Locate the cell with the specified text and output its [x, y] center coordinate. 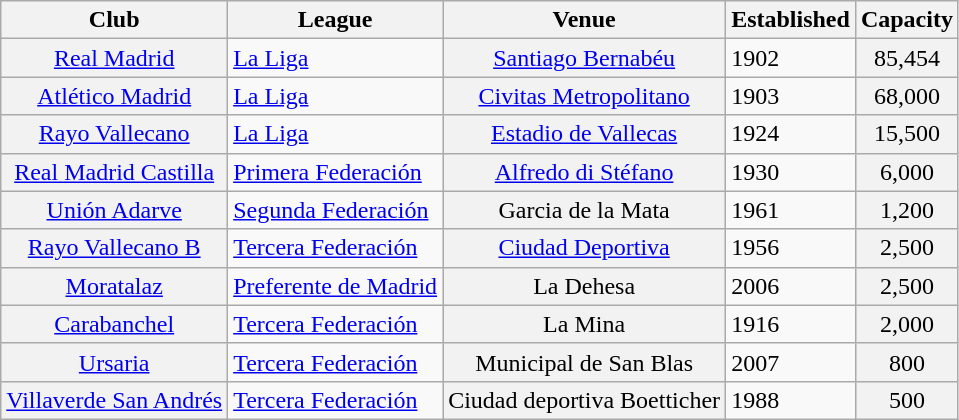
1,200 [906, 210]
1956 [791, 248]
Ciudad Deportiva [584, 248]
Capacity [906, 20]
500 [906, 400]
Rayo Vallecano [114, 134]
Garcia de la Mata [584, 210]
1961 [791, 210]
League [336, 20]
Club [114, 20]
Estadio de Vallecas [584, 134]
1924 [791, 134]
68,000 [906, 96]
Established [791, 20]
Ursaria [114, 362]
Atlético Madrid [114, 96]
2,000 [906, 324]
Ciudad deportiva Boetticher [584, 400]
2007 [791, 362]
La Mina [584, 324]
15,500 [906, 134]
85,454 [906, 58]
Santiago Bernabéu [584, 58]
Segunda Federación [336, 210]
6,000 [906, 172]
La Dehesa [584, 286]
800 [906, 362]
Primera Federación [336, 172]
Municipal de San Blas [584, 362]
Moratalaz [114, 286]
1902 [791, 58]
1930 [791, 172]
Unión Adarve [114, 210]
Carabanchel [114, 324]
1903 [791, 96]
Rayo Vallecano B [114, 248]
Venue [584, 20]
Civitas Metropolitano [584, 96]
Real Madrid [114, 58]
Real Madrid Castilla [114, 172]
Alfredo di Stéfano [584, 172]
Preferente de Madrid [336, 286]
1988 [791, 400]
1916 [791, 324]
2006 [791, 286]
Villaverde San Andrés [114, 400]
